For the text-containing cell, return its midpoint in (x, y) coordinate format. 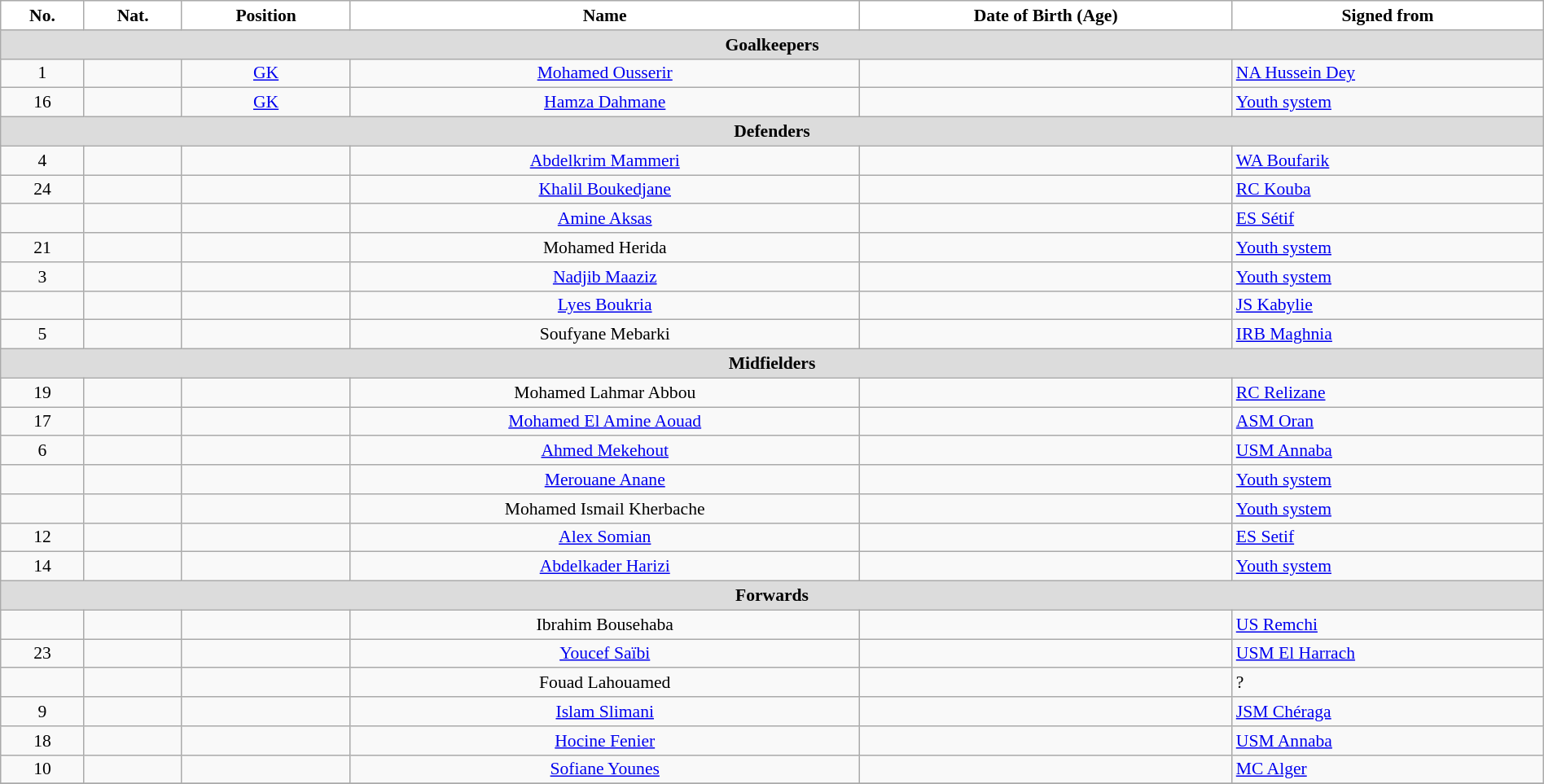
Lyes Boukria (605, 305)
JS Kabylie (1388, 305)
Mohamed Ousserir (605, 73)
Date of Birth (Age) (1046, 15)
Youcef Saïbi (605, 654)
MC Alger (1388, 769)
Goalkeepers (772, 45)
21 (42, 247)
No. (42, 15)
Khalil Boukedjane (605, 190)
Mohamed El Amine Aouad (605, 422)
ASM Oran (1388, 422)
IRB Maghnia (1388, 335)
9 (42, 712)
18 (42, 741)
JSM Chéraga (1388, 712)
Defenders (772, 132)
5 (42, 335)
14 (42, 567)
24 (42, 190)
WA Boufarik (1388, 160)
Alex Somian (605, 537)
17 (42, 422)
Abdelkader Harizi (605, 567)
10 (42, 769)
Hamza Dahmane (605, 103)
Fouad Lahouamed (605, 683)
Soufyane Mebarki (605, 335)
16 (42, 103)
ES Setif (1388, 537)
Position (265, 15)
Ahmed Mekehout (605, 451)
Name (605, 15)
US Remchi (1388, 624)
Abdelkrim Mammeri (605, 160)
ES Sétif (1388, 219)
NA Hussein Dey (1388, 73)
1 (42, 73)
Forwards (772, 596)
Islam Slimani (605, 712)
Mohamed Lahmar Abbou (605, 392)
RC Relizane (1388, 392)
Amine Aksas (605, 219)
Signed from (1388, 15)
Mohamed Herida (605, 247)
6 (42, 451)
23 (42, 654)
19 (42, 392)
3 (42, 277)
Nadjib Maaziz (605, 277)
Midfielders (772, 364)
Ibrahim Bousehaba (605, 624)
USM El Harrach (1388, 654)
Hocine Fenier (605, 741)
Nat. (133, 15)
? (1388, 683)
4 (42, 160)
Mohamed Ismail Kherbache (605, 509)
12 (42, 537)
Sofiane Younes (605, 769)
Merouane Anane (605, 480)
RC Kouba (1388, 190)
